For the text-containing cell, return its midpoint in (X, Y) coordinate format. 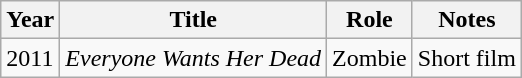
Everyone Wants Her Dead (194, 58)
Year (30, 20)
2011 (30, 58)
Role (370, 20)
Short film (466, 58)
Notes (466, 20)
Title (194, 20)
Zombie (370, 58)
